From the cell containing the given text, extract its center point as [x, y] coordinate. 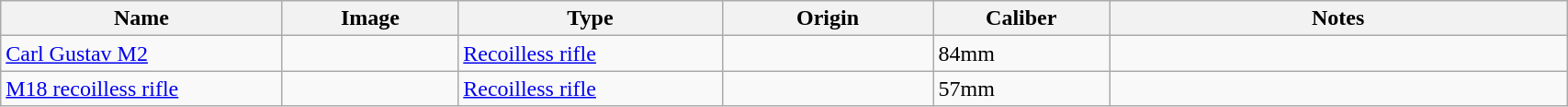
Origin [828, 18]
57mm [1021, 89]
Carl Gustav M2 [141, 53]
M18 recoilless rifle [141, 89]
Caliber [1021, 18]
Notes [1338, 18]
Type [590, 18]
Image [370, 18]
84mm [1021, 53]
Name [141, 18]
